Scan for the cell matching the given text and deliver its (x, y) coordinate at center. 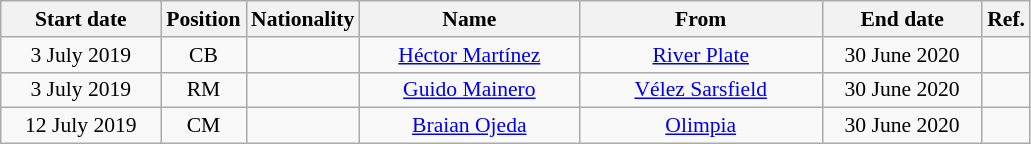
Guido Mainero (469, 90)
From (700, 19)
CM (204, 126)
Nationality (302, 19)
Vélez Sarsfield (700, 90)
Position (204, 19)
RM (204, 90)
Héctor Martínez (469, 55)
River Plate (700, 55)
Ref. (1006, 19)
Braian Ojeda (469, 126)
End date (902, 19)
Olimpia (700, 126)
12 July 2019 (81, 126)
Start date (81, 19)
CB (204, 55)
Name (469, 19)
